Determine the [X, Y] coordinate at the center of the cell enclosing the given text.  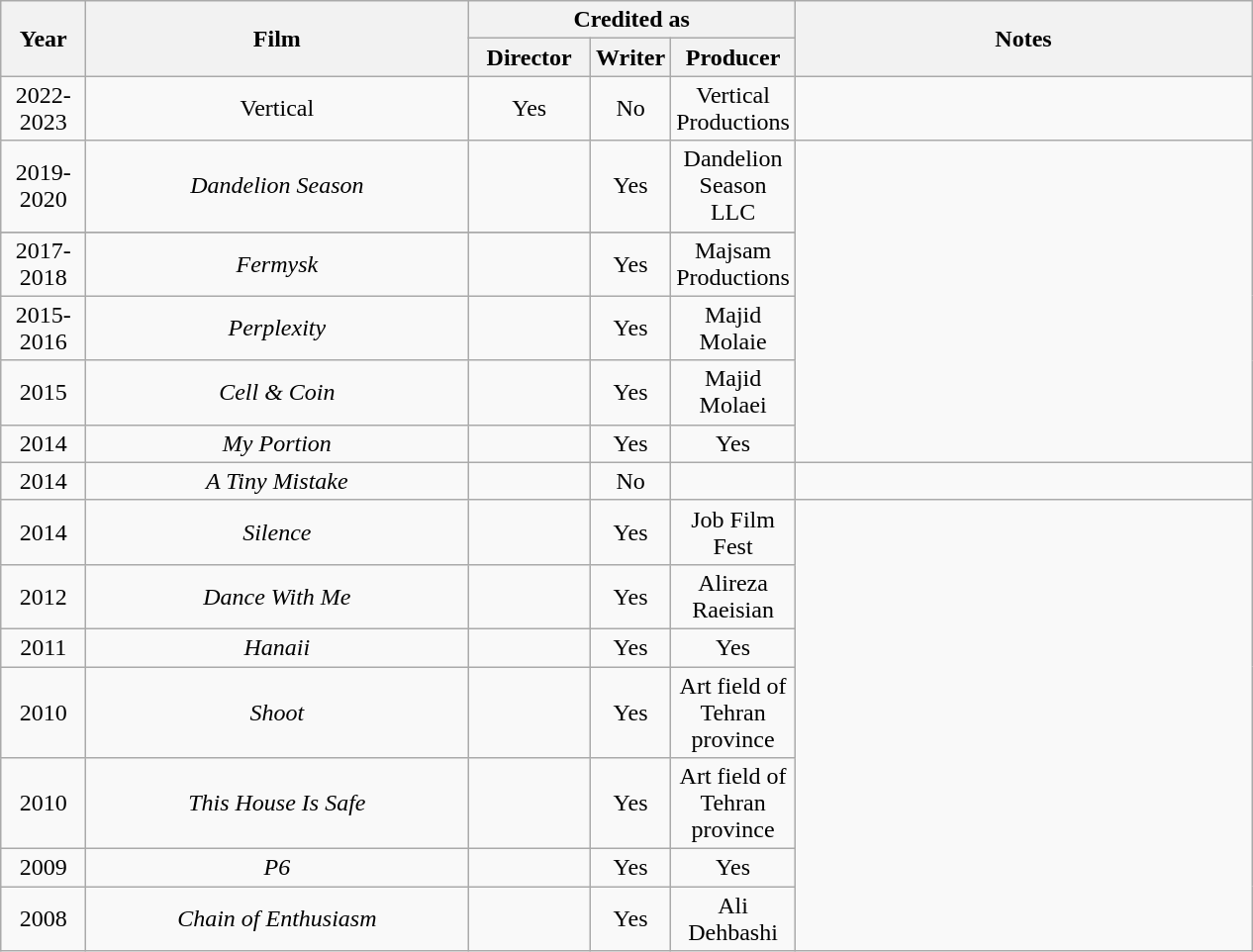
Majid Molaei [733, 392]
2011 [44, 647]
Notes [1023, 39]
Fermysk [277, 263]
Vertical [277, 109]
Chain of Enthusiasm [277, 918]
Dandelion Season LLC [733, 186]
Job Film Fest [733, 532]
Alireza Raeisian [733, 596]
Cell & Coin [277, 392]
Silence [277, 532]
Producer [733, 57]
2008 [44, 918]
2012 [44, 596]
Year [44, 39]
2022- 2023 [44, 109]
2009 [44, 868]
Dandelion Season [277, 186]
Director [530, 57]
Dance With Me [277, 596]
Hanaii [277, 647]
2015 [44, 392]
Ali Dehbashi [733, 918]
Vertical Productions [733, 109]
Shoot [277, 713]
P6 [277, 868]
This House Is Safe [277, 804]
2015-2016 [44, 329]
2017-2018 [44, 263]
Majid Molaie [733, 329]
Film [277, 39]
Majsam Productions [733, 263]
Writer [629, 57]
A Tiny Mistake [277, 481]
2019-2020 [44, 186]
Credited as [631, 20]
Perplexity [277, 329]
My Portion [277, 443]
